Find where the given text appears and provide that cell's center as [X, Y] coordinate. 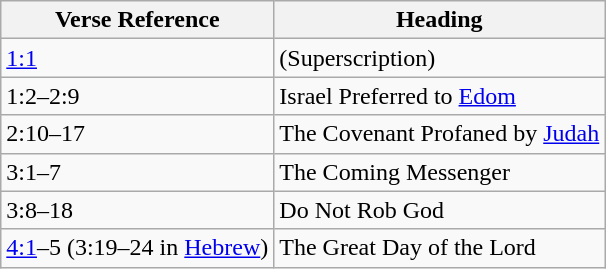
Heading [440, 20]
2:10–17 [138, 134]
3:1–7 [138, 172]
4:1–5 (3:19–24 in Hebrew) [138, 248]
1:2–2:9 [138, 96]
The Coming Messenger [440, 172]
Israel Preferred to Edom [440, 96]
Do Not Rob God [440, 210]
The Great Day of the Lord [440, 248]
3:8–18 [138, 210]
(Superscription) [440, 58]
1:1 [138, 58]
Verse Reference [138, 20]
The Covenant Profaned by Judah [440, 134]
